Identify which cell holds the provided text, then report its (x, y) central coordinate. 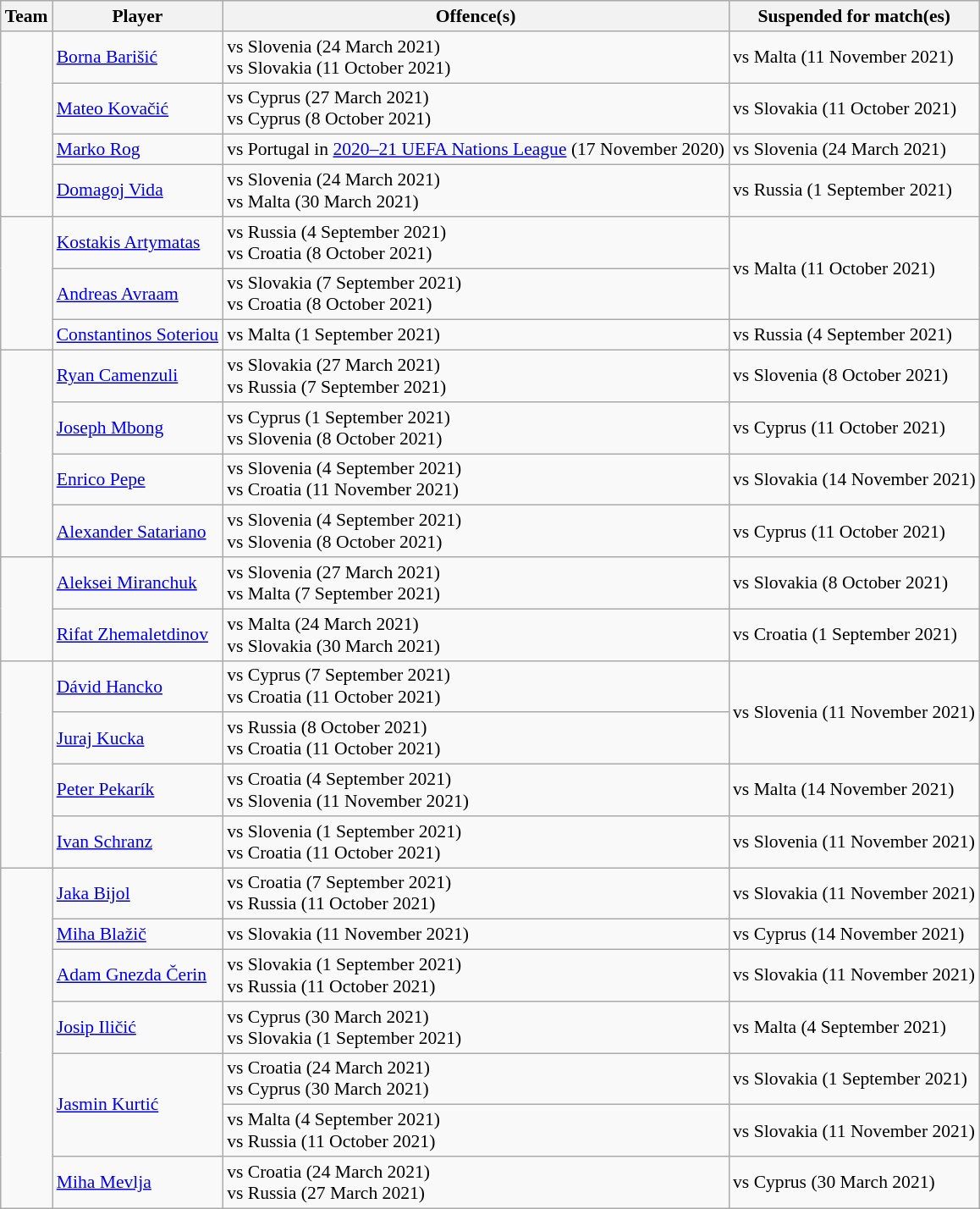
Peter Pekarík (137, 791)
Adam Gnezda Čerin (137, 975)
vs Malta (4 September 2021) (855, 1028)
vs Croatia (4 September 2021) vs Slovenia (11 November 2021) (476, 791)
Rifat Zhemaletdinov (137, 635)
Ryan Camenzuli (137, 376)
Josip Iličić (137, 1028)
Domagoj Vida (137, 191)
vs Cyprus (1 September 2021) vs Slovenia (8 October 2021) (476, 428)
vs Malta (11 October 2021) (855, 268)
Miha Mevlja (137, 1182)
Team (27, 16)
vs Slovenia (4 September 2021) vs Slovenia (8 October 2021) (476, 532)
vs Malta (4 September 2021) vs Russia (11 October 2021) (476, 1131)
vs Slovenia (4 September 2021) vs Croatia (11 November 2021) (476, 479)
Kostakis Artymatas (137, 242)
vs Croatia (7 September 2021) vs Russia (11 October 2021) (476, 894)
vs Slovenia (1 September 2021) vs Croatia (11 October 2021) (476, 842)
Ivan Schranz (137, 842)
vs Slovenia (27 March 2021) vs Malta (7 September 2021) (476, 582)
vs Slovakia (14 November 2021) (855, 479)
vs Russia (4 September 2021) vs Croatia (8 October 2021) (476, 242)
Suspended for match(es) (855, 16)
Player (137, 16)
vs Croatia (24 March 2021) vs Cyprus (30 March 2021) (476, 1079)
vs Slovenia (24 March 2021) (855, 150)
vs Slovenia (24 March 2021) vs Slovakia (11 October 2021) (476, 58)
vs Cyprus (27 March 2021) vs Cyprus (8 October 2021) (476, 108)
Jaka Bijol (137, 894)
vs Slovakia (1 September 2021) (855, 1079)
vs Slovakia (1 September 2021) vs Russia (11 October 2021) (476, 975)
Enrico Pepe (137, 479)
Juraj Kucka (137, 738)
vs Cyprus (30 March 2021) vs Slovakia (1 September 2021) (476, 1028)
Borna Barišić (137, 58)
vs Croatia (1 September 2021) (855, 635)
vs Russia (8 October 2021) vs Croatia (11 October 2021) (476, 738)
vs Slovakia (7 September 2021) vs Croatia (8 October 2021) (476, 295)
vs Slovenia (8 October 2021) (855, 376)
vs Portugal in 2020–21 UEFA Nations League (17 November 2020) (476, 150)
vs Malta (14 November 2021) (855, 791)
vs Russia (4 September 2021) (855, 335)
Constantinos Soteriou (137, 335)
vs Russia (1 September 2021) (855, 191)
vs Malta (24 March 2021) vs Slovakia (30 March 2021) (476, 635)
vs Cyprus (30 March 2021) (855, 1182)
Andreas Avraam (137, 295)
vs Croatia (24 March 2021) vs Russia (27 March 2021) (476, 1182)
Offence(s) (476, 16)
vs Slovakia (27 March 2021) vs Russia (7 September 2021) (476, 376)
Dávid Hancko (137, 686)
vs Malta (11 November 2021) (855, 58)
vs Slovenia (24 March 2021) vs Malta (30 March 2021) (476, 191)
vs Slovakia (8 October 2021) (855, 582)
Alexander Satariano (137, 532)
vs Cyprus (14 November 2021) (855, 935)
vs Slovakia (11 October 2021) (855, 108)
Joseph Mbong (137, 428)
Marko Rog (137, 150)
Miha Blažič (137, 935)
vs Cyprus (7 September 2021) vs Croatia (11 October 2021) (476, 686)
Mateo Kovačić (137, 108)
Jasmin Kurtić (137, 1105)
vs Malta (1 September 2021) (476, 335)
Aleksei Miranchuk (137, 582)
